Return (x, y) of the center of cell containing provided text 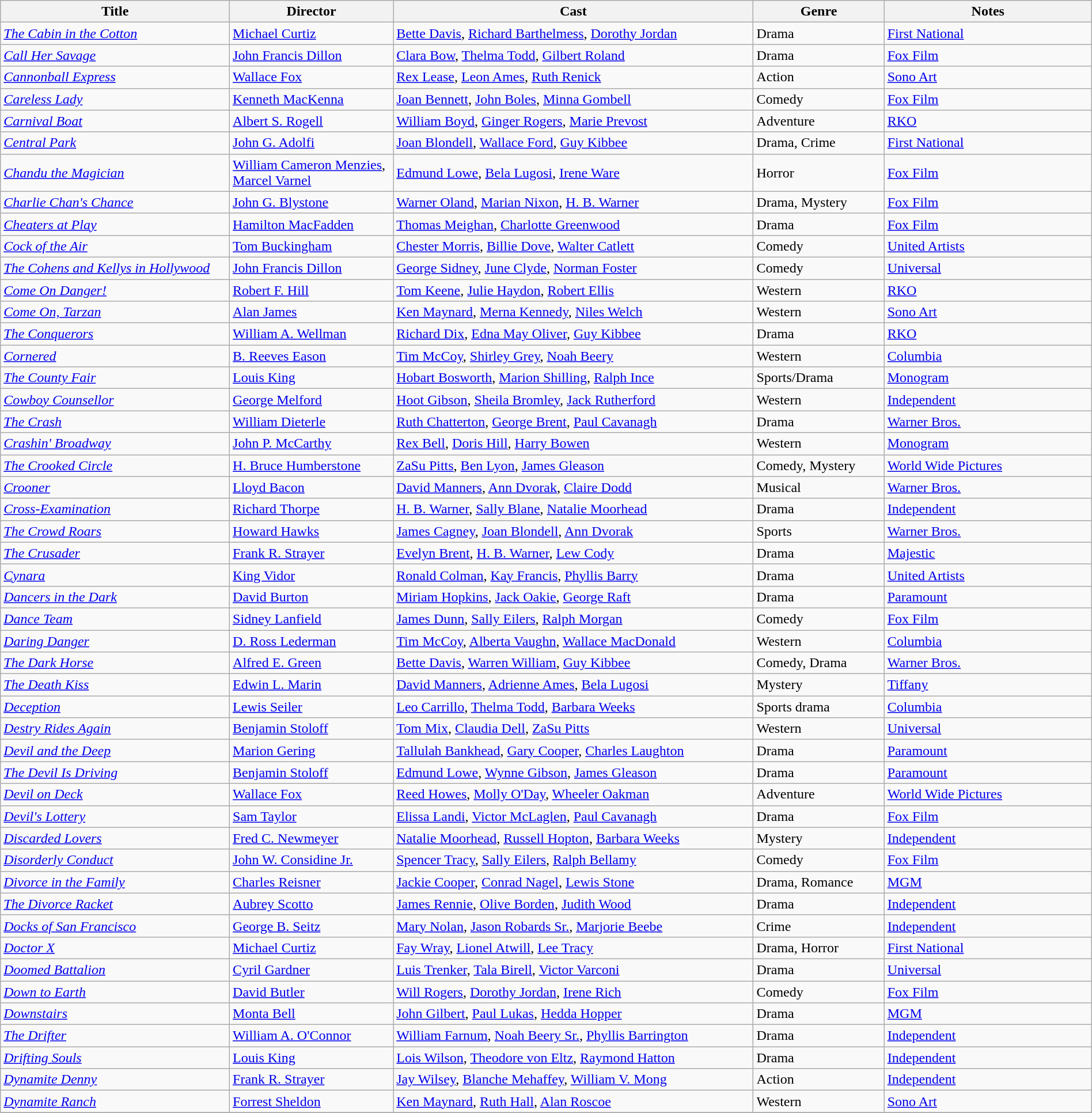
Drama, Crime (819, 143)
Notes (988, 12)
Marion Gering (312, 751)
Clara Bow, Thelma Todd, Gilbert Roland (574, 55)
Come On Danger! (115, 290)
Lloyd Bacon (312, 487)
Fred C. Newmeyer (312, 838)
Downstairs (115, 1014)
David Butler (312, 991)
Drifting Souls (115, 1058)
Fay Wray, Lionel Atwill, Lee Tracy (574, 948)
Tim McCoy, Alberta Vaughn, Wallace MacDonald (574, 641)
Disorderly Conduct (115, 860)
William Cameron Menzies, Marcel Varnel (312, 173)
The Crooked Circle (115, 465)
Tom Buckingham (312, 246)
Lois Wilson, Theodore von Eltz, Raymond Hatton (574, 1058)
Miriam Hopkins, Jack Oakie, George Raft (574, 597)
Sidney Lanfield (312, 619)
Cock of the Air (115, 246)
Tallulah Bankhead, Gary Cooper, Charles Laughton (574, 751)
B. Reeves Eason (312, 356)
William Dieterle (312, 422)
John G. Adolfi (312, 143)
Rex Bell, Doris Hill, Harry Bowen (574, 444)
James Cagney, Joan Blondell, Ann Dvorak (574, 531)
Sports/Drama (819, 378)
The Devil Is Driving (115, 773)
James Dunn, Sally Eilers, Ralph Morgan (574, 619)
Dancers in the Dark (115, 597)
Ruth Chatterton, George Brent, Paul Cavanagh (574, 422)
Careless Lady (115, 99)
Devil and the Deep (115, 751)
Destry Rides Again (115, 729)
Cast (574, 12)
David Burton (312, 597)
Down to Earth (115, 991)
Dynamite Ranch (115, 1101)
Genre (819, 12)
Rex Lease, Leon Ames, Ruth Renick (574, 77)
Jackie Cooper, Conrad Nagel, Lewis Stone (574, 882)
Divorce in the Family (115, 882)
Elissa Landi, Victor McLaglen, Paul Cavanagh (574, 816)
Majestic (988, 553)
Howard Hawks (312, 531)
Evelyn Brent, H. B. Warner, Lew Cody (574, 553)
Sports (819, 531)
Joan Bennett, John Boles, Minna Gombell (574, 99)
Ken Maynard, Ruth Hall, Alan Roscoe (574, 1101)
Devil's Lottery (115, 816)
John P. McCarthy (312, 444)
Bette Davis, Warren William, Guy Kibbee (574, 663)
George Sidney, June Clyde, Norman Foster (574, 268)
Edwin L. Marin (312, 685)
Lewis Seiler (312, 707)
Crooner (115, 487)
Natalie Moorhead, Russell Hopton, Barbara Weeks (574, 838)
Bette Davis, Richard Barthelmess, Dorothy Jordan (574, 33)
Hoot Gibson, Sheila Bromley, Jack Rutherford (574, 400)
The Drifter (115, 1036)
William A. Wellman (312, 334)
Charlie Chan's Chance (115, 202)
Drama, Mystery (819, 202)
Tiffany (988, 685)
William A. O'Connor (312, 1036)
Richard Dix, Edna May Oliver, Guy Kibbee (574, 334)
ZaSu Pitts, Ben Lyon, James Gleason (574, 465)
Mary Nolan, Jason Robards Sr., Marjorie Beebe (574, 926)
The Dark Horse (115, 663)
Forrest Sheldon (312, 1101)
David Manners, Adrienne Ames, Bela Lugosi (574, 685)
The Crusader (115, 553)
Tom Keene, Julie Haydon, Robert Ellis (574, 290)
Tom Mix, Claudia Dell, ZaSu Pitts (574, 729)
John Gilbert, Paul Lukas, Hedda Hopper (574, 1014)
Alfred E. Green (312, 663)
Cowboy Counsellor (115, 400)
Hobart Bosworth, Marion Shilling, Ralph Ince (574, 378)
James Rennie, Olive Borden, Judith Wood (574, 904)
Crime (819, 926)
Central Park (115, 143)
Crashin' Broadway (115, 444)
Call Her Savage (115, 55)
The Crowd Roars (115, 531)
John G. Blystone (312, 202)
H. Bruce Humberstone (312, 465)
Jay Wilsey, Blanche Mehaffey, William V. Mong (574, 1080)
Doctor X (115, 948)
Thomas Meighan, Charlotte Greenwood (574, 224)
Comedy, Drama (819, 663)
Deception (115, 707)
The Divorce Racket (115, 904)
Come On, Tarzan (115, 312)
The Cabin in the Cotton (115, 33)
Discarded Lovers (115, 838)
The Death Kiss (115, 685)
Cyril Gardner (312, 970)
Spencer Tracy, Sally Eilers, Ralph Bellamy (574, 860)
Joan Blondell, Wallace Ford, Guy Kibbee (574, 143)
Sam Taylor (312, 816)
Carnival Boat (115, 121)
Edmund Lowe, Wynne Gibson, James Gleason (574, 773)
The Cohens and Kellys in Hollywood (115, 268)
Drama, Horror (819, 948)
Edmund Lowe, Bela Lugosi, Irene Ware (574, 173)
H. B. Warner, Sally Blane, Natalie Moorhead (574, 509)
Chester Morris, Billie Dove, Walter Catlett (574, 246)
Title (115, 12)
The County Fair (115, 378)
Musical (819, 487)
George Melford (312, 400)
Director (312, 12)
Cornered (115, 356)
William Boyd, Ginger Rogers, Marie Prevost (574, 121)
Alan James (312, 312)
William Farnum, Noah Beery Sr., Phyllis Barrington (574, 1036)
John W. Considine Jr. (312, 860)
Dance Team (115, 619)
Ken Maynard, Merna Kennedy, Niles Welch (574, 312)
Drama, Romance (819, 882)
Hamilton MacFadden (312, 224)
The Crash (115, 422)
Horror (819, 173)
Monta Bell (312, 1014)
Sports drama (819, 707)
Ronald Colman, Kay Francis, Phyllis Barry (574, 575)
King Vidor (312, 575)
Luis Trenker, Tala Birell, Victor Varconi (574, 970)
Will Rogers, Dorothy Jordan, Irene Rich (574, 991)
David Manners, Ann Dvorak, Claire Dodd (574, 487)
Charles Reisner (312, 882)
Chandu the Magician (115, 173)
Reed Howes, Molly O'Day, Wheeler Oakman (574, 794)
Doomed Battalion (115, 970)
Richard Thorpe (312, 509)
Devil on Deck (115, 794)
Kenneth MacKenna (312, 99)
Albert S. Rogell (312, 121)
Dynamite Denny (115, 1080)
Tim McCoy, Shirley Grey, Noah Beery (574, 356)
Warner Oland, Marian Nixon, H. B. Warner (574, 202)
Cross-Examination (115, 509)
Aubrey Scotto (312, 904)
D. Ross Lederman (312, 641)
Docks of San Francisco (115, 926)
Leo Carrillo, Thelma Todd, Barbara Weeks (574, 707)
Cheaters at Play (115, 224)
Comedy, Mystery (819, 465)
George B. Seitz (312, 926)
Cannonball Express (115, 77)
Cynara (115, 575)
The Conquerors (115, 334)
Daring Danger (115, 641)
Robert F. Hill (312, 290)
